Return the (x, y) coordinate for the center point of the cell that contains the specified text.  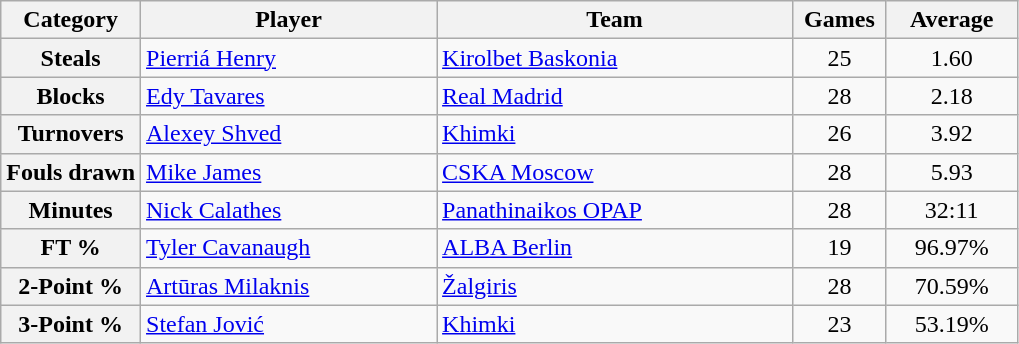
Real Madrid (615, 96)
Mike James (289, 172)
3.92 (952, 134)
2-Point % (71, 286)
3-Point % (71, 324)
Turnovers (71, 134)
Tyler Cavanaugh (289, 248)
Blocks (71, 96)
Category (71, 20)
26 (840, 134)
23 (840, 324)
Kirolbet Baskonia (615, 58)
Player (289, 20)
Minutes (71, 210)
19 (840, 248)
Steals (71, 58)
Artūras Milaknis (289, 286)
Stefan Jović (289, 324)
Pierriá Henry (289, 58)
Alexey Shved (289, 134)
32:11 (952, 210)
96.97% (952, 248)
FT % (71, 248)
Nick Calathes (289, 210)
25 (840, 58)
Fouls drawn (71, 172)
CSKA Moscow (615, 172)
1.60 (952, 58)
Edy Tavares (289, 96)
Panathinaikos OPAP (615, 210)
Average (952, 20)
Žalgiris (615, 286)
Games (840, 20)
70.59% (952, 286)
ALBA Berlin (615, 248)
Team (615, 20)
53.19% (952, 324)
5.93 (952, 172)
2.18 (952, 96)
